Identify which cell holds the provided text, then report its [X, Y] central coordinate. 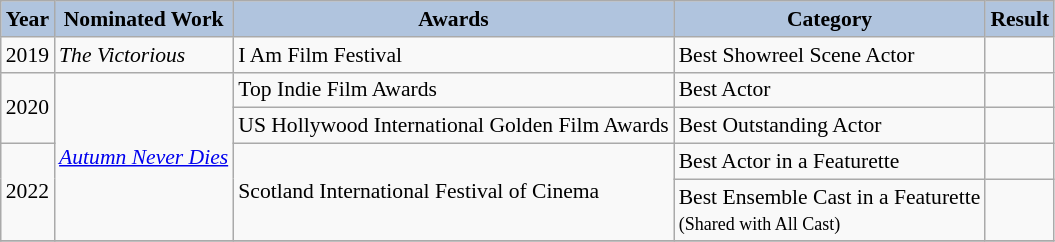
Best Showreel Scene Actor [830, 55]
Best Outstanding Actor [830, 126]
Category [830, 19]
Nominated Work [144, 19]
2022 [28, 192]
Best Actor [830, 90]
Best Ensemble Cast in a Featurette(Shared with All Cast) [830, 210]
US Hollywood International Golden Film Awards [453, 126]
Best Actor in a Featurette [830, 162]
The Victorious [144, 55]
Awards [453, 19]
Top Indie Film Awards [453, 90]
Scotland International Festival of Cinema [453, 192]
2020 [28, 108]
Year [28, 19]
Autumn Never Dies [144, 156]
I Am Film Festival [453, 55]
2019 [28, 55]
Result [1020, 19]
